Extract the [x, y] coordinate from the center of the cell holding the provided text.  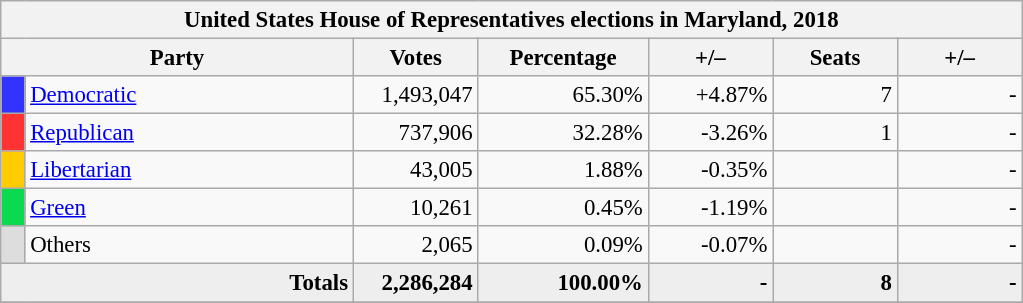
1,493,047 [416, 95]
Democratic [189, 95]
-1.19% [710, 208]
0.09% [563, 245]
65.30% [563, 95]
Seats [836, 58]
Party [178, 58]
1.88% [563, 170]
Libertarian [189, 170]
-0.07% [710, 245]
737,906 [416, 133]
United States House of Representatives elections in Maryland, 2018 [512, 20]
Others [189, 245]
2,286,284 [416, 283]
43,005 [416, 170]
32.28% [563, 133]
+4.87% [710, 95]
0.45% [563, 208]
-3.26% [710, 133]
2,065 [416, 245]
-0.35% [710, 170]
Republican [189, 133]
Percentage [563, 58]
7 [836, 95]
Votes [416, 58]
10,261 [416, 208]
Totals [178, 283]
8 [836, 283]
100.00% [563, 283]
Green [189, 208]
1 [836, 133]
